Output the [X, Y] coordinate of the center of the cell containing the given text.  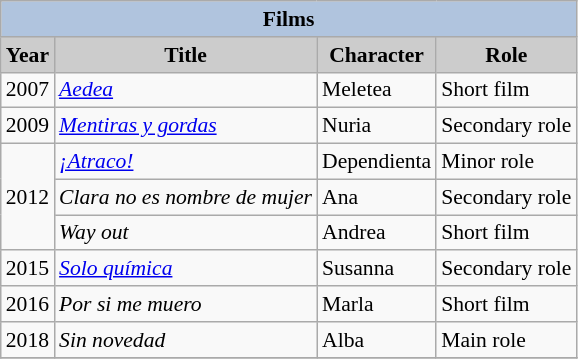
Character [376, 55]
Clara no es nombre de mujer [186, 197]
2018 [28, 340]
Susanna [376, 269]
2007 [28, 90]
2015 [28, 269]
Year [28, 55]
Meletea [376, 90]
Ana [376, 197]
Mentiras y gordas [186, 126]
Role [506, 55]
2009 [28, 126]
Por si me muero [186, 304]
Dependienta [376, 162]
2012 [28, 198]
2016 [28, 304]
Films [289, 19]
Way out [186, 233]
¡Atraco! [186, 162]
Alba [376, 340]
Title [186, 55]
Andrea [376, 233]
Solo química [186, 269]
Minor role [506, 162]
Aedea [186, 90]
Marla [376, 304]
Nuria [376, 126]
Sin novedad [186, 340]
Main role [506, 340]
